Extract the [X, Y] coordinate from the center of the cell holding the provided text.  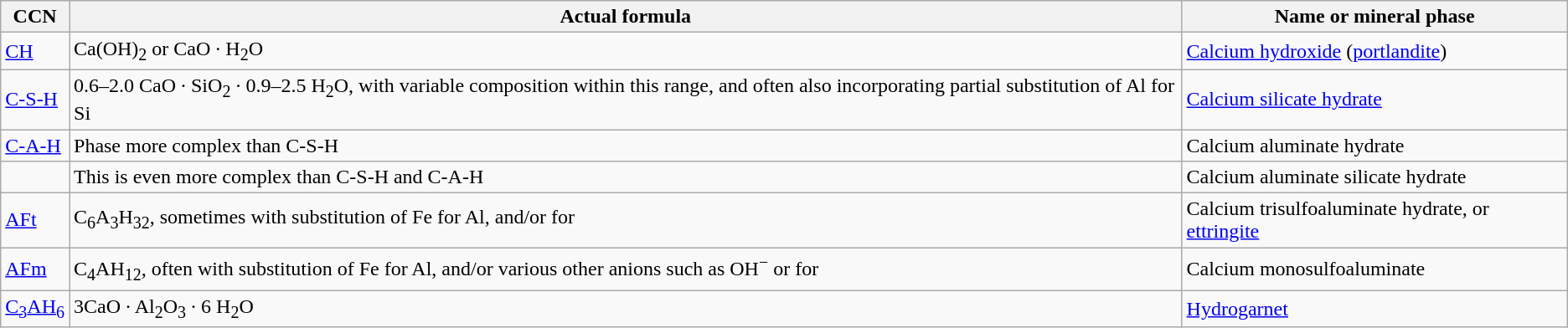
0.6–2.0 CaO · SiO2 · 0.9–2.5 H2O, with variable composition within this range, and often also incorporating partial substitution of Al for Si [625, 99]
This is even more complex than C-S-H and C-A-H [625, 177]
C3AH6 [35, 309]
Hydrogarnet [1375, 309]
Calcium hydroxide (portlandite) [1375, 51]
Calcium aluminate silicate hydrate [1375, 177]
3CaO · Al2O3 · 6 H2O [625, 309]
CH [35, 51]
CCN [35, 17]
AFm [35, 269]
Calcium trisulfoaluminate hydrate, or ettringite [1375, 221]
C4AH12, often with substitution of Fe for Al, and/or various other anions such as OH− or for [625, 269]
Calcium silicate hydrate [1375, 99]
Name or mineral phase [1375, 17]
C-A-H [35, 145]
Actual formula [625, 17]
AFt [35, 221]
Calcium aluminate hydrate [1375, 145]
Phase more complex than C-S-H [625, 145]
Calcium monosulfoaluminate [1375, 269]
C-S-H [35, 99]
Ca(OH)2 or CaO · H2O [625, 51]
C6A3H32, sometimes with substitution of Fe for Al, and/or for [625, 221]
